Identify which cell holds the provided text, then report its [X, Y] central coordinate. 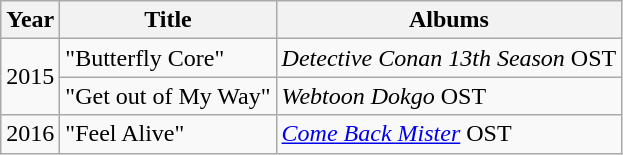
2015 [30, 77]
2016 [30, 134]
Come Back Mister OST [449, 134]
Webtoon Dokgo OST [449, 96]
Title [168, 20]
Detective Conan 13th Season OST [449, 58]
"Get out of My Way" [168, 96]
Year [30, 20]
"Feel Alive" [168, 134]
Albums [449, 20]
"Butterfly Core" [168, 58]
